Output the (X, Y) coordinate of the center of the cell containing the given text.  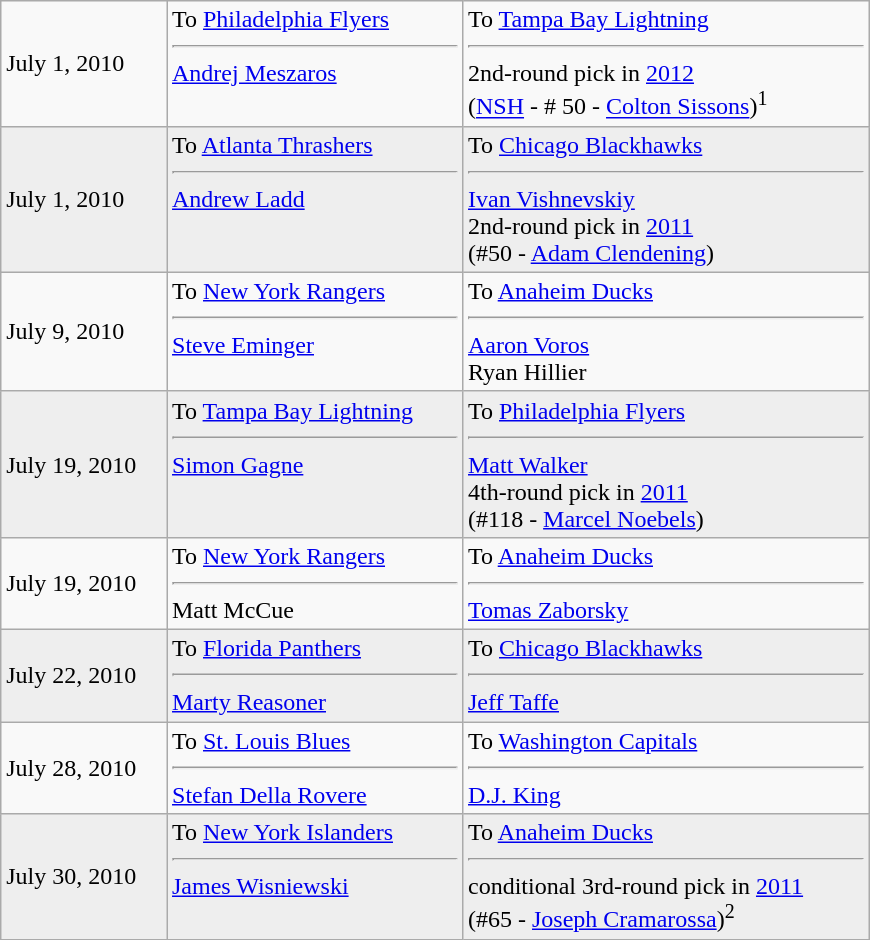
To New York IslandersJames Wisniewski (314, 877)
To Philadelphia FlyersAndrej Meszaros (314, 64)
To Anaheim DucksTomas Zaborsky (666, 583)
To Florida PanthersMarty Reasoner (314, 676)
To St. Louis BluesStefan Della Rovere (314, 768)
To Anaheim Ducksconditional 3rd-round pick in 2011(#65 - Joseph Cramarossa)2 (666, 877)
July 30, 2010 (84, 877)
To Washington CapitalsD.J. King (666, 768)
To Tampa Bay Lightning2nd-round pick in 2012(NSH - # 50 - Colton Sissons)1 (666, 64)
To Tampa Bay LightningSimon Gagne (314, 464)
To Atlanta ThrashersAndrew Ladd (314, 199)
To New York RangersMatt McCue (314, 583)
July 9, 2010 (84, 332)
To New York RangersSteve Eminger (314, 332)
To Anaheim DucksAaron VorosRyan Hillier (666, 332)
July 28, 2010 (84, 768)
To Chicago BlackhawksIvan Vishnevskiy2nd-round pick in 2011(#50 - Adam Clendening) (666, 199)
To Chicago BlackhawksJeff Taffe (666, 676)
July 22, 2010 (84, 676)
To Philadelphia FlyersMatt Walker4th-round pick in 2011(#118 - Marcel Noebels) (666, 464)
